From the cell containing the given text, extract its center point as (X, Y) coordinate. 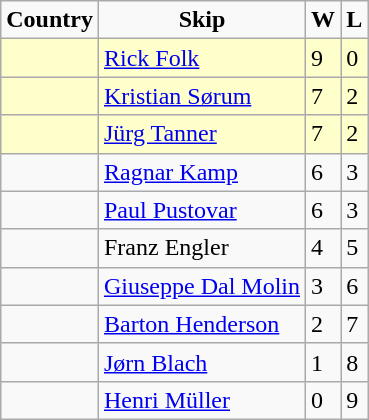
8 (354, 362)
Barton Henderson (202, 324)
L (354, 20)
Paul Pustovar (202, 210)
Jørn Blach (202, 362)
5 (354, 248)
Kristian Sørum (202, 96)
Franz Engler (202, 248)
Giuseppe Dal Molin (202, 286)
Henri Müller (202, 400)
Skip (202, 20)
Ragnar Kamp (202, 172)
1 (324, 362)
Country (50, 20)
Rick Folk (202, 58)
Jürg Tanner (202, 134)
W (324, 20)
4 (324, 248)
